Pinpoint the cell where the given text exists, returning its [X, Y] midpoint coordinate. 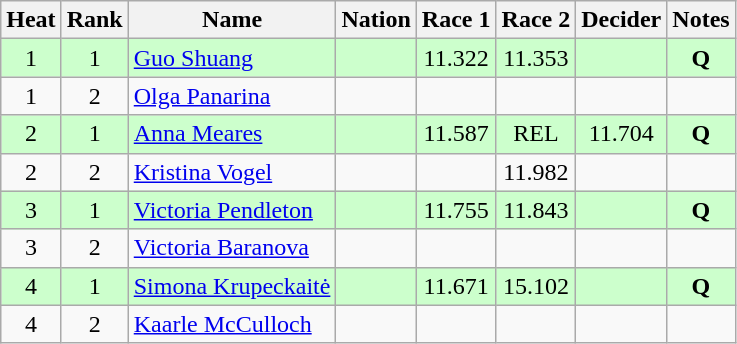
11.982 [536, 172]
Anna Meares [232, 134]
Kaarle McCulloch [232, 324]
Victoria Baranova [232, 248]
11.755 [456, 210]
Nation [376, 20]
11.671 [456, 286]
Race 2 [536, 20]
11.353 [536, 58]
11.322 [456, 58]
Kristina Vogel [232, 172]
11.704 [622, 134]
Name [232, 20]
Victoria Pendleton [232, 210]
Notes [701, 20]
Decider [622, 20]
11.843 [536, 210]
Race 1 [456, 20]
11.587 [456, 134]
REL [536, 134]
Rank [94, 20]
Simona Krupeckaitė [232, 286]
Guo Shuang [232, 58]
15.102 [536, 286]
Heat [31, 20]
Olga Panarina [232, 96]
